Scan for the cell matching the given text and deliver its (x, y) coordinate at center. 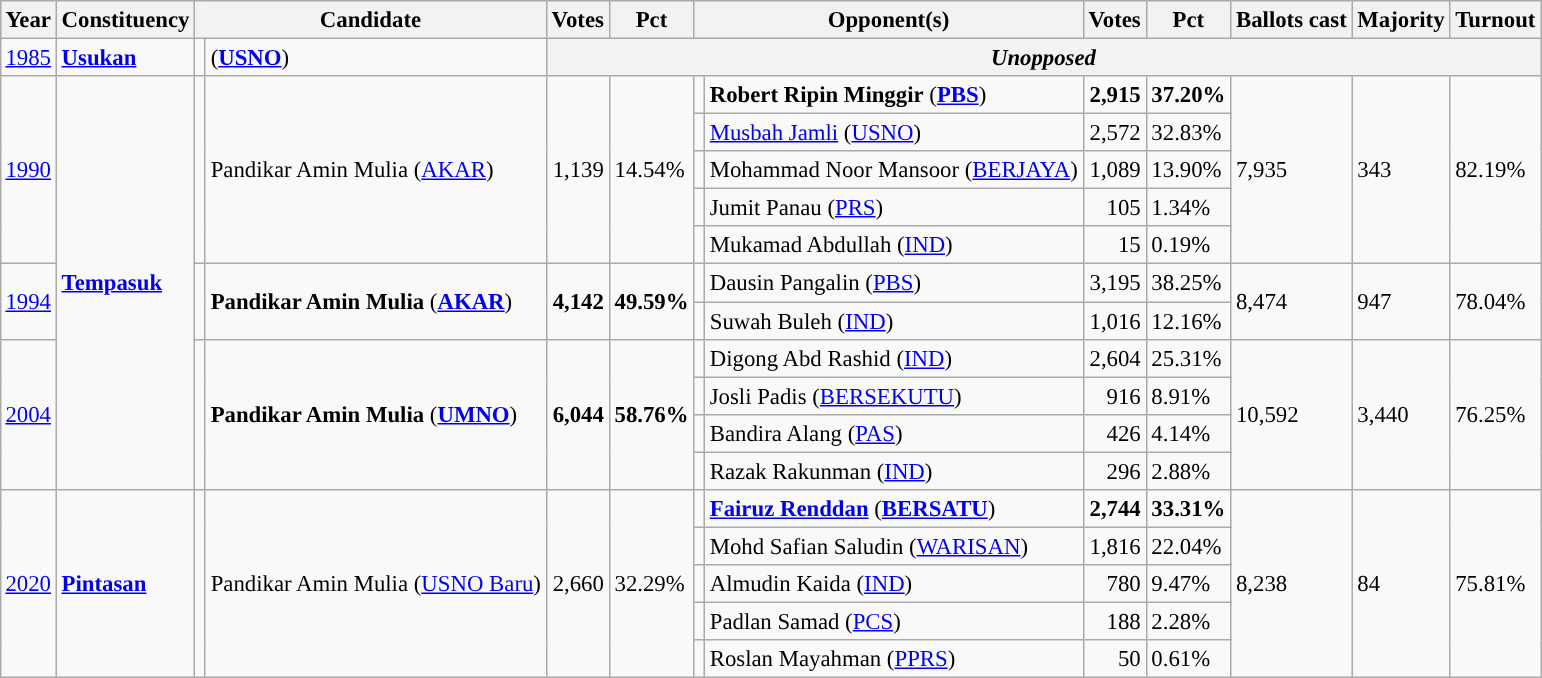
50 (1114, 659)
75.81% (1496, 583)
2,744 (1114, 508)
Unopposed (1043, 57)
Candidate (371, 20)
Josli Padis (BERSEKUTU) (894, 396)
1994 (28, 302)
1990 (28, 170)
Padlan Samad (PCS) (894, 621)
9.47% (1188, 584)
2.88% (1188, 471)
8,474 (1292, 302)
32.83% (1188, 133)
1,139 (578, 170)
Mukamad Abdullah (IND) (894, 245)
25.31% (1188, 358)
22.04% (1188, 546)
Roslan Mayahman (PPRS) (894, 659)
37.20% (1188, 95)
13.90% (1188, 170)
Majority (1401, 20)
49.59% (652, 302)
343 (1401, 170)
4,142 (578, 302)
Bandira Alang (PAS) (894, 433)
Pandikar Amin Mulia (UMNO) (376, 414)
Musbah Jamli (USNO) (894, 133)
188 (1114, 621)
3,440 (1401, 414)
15 (1114, 245)
105 (1114, 208)
780 (1114, 584)
58.76% (652, 414)
6,044 (578, 414)
33.31% (1188, 508)
76.25% (1496, 414)
Jumit Panau (PRS) (894, 208)
Mohammad Noor Mansoor (BERJAYA) (894, 170)
1.34% (1188, 208)
12.16% (1188, 321)
38.25% (1188, 283)
2,660 (578, 583)
Dausin Pangalin (PBS) (894, 283)
Pintasan (125, 583)
2004 (28, 414)
Constituency (125, 20)
82.19% (1496, 170)
3,195 (1114, 283)
2,915 (1114, 95)
7,935 (1292, 170)
Tempasuk (125, 283)
2,572 (1114, 133)
32.29% (652, 583)
78.04% (1496, 302)
1,089 (1114, 170)
Digong Abd Rashid (IND) (894, 358)
14.54% (652, 170)
2,604 (1114, 358)
10,592 (1292, 414)
Opponent(s) (888, 20)
(USNO) (376, 57)
Almudin Kaida (IND) (894, 584)
8.91% (1188, 396)
0.19% (1188, 245)
8,238 (1292, 583)
Mohd Safian Saludin (WARISAN) (894, 546)
Usukan (125, 57)
1,016 (1114, 321)
Year (28, 20)
Ballots cast (1292, 20)
Robert Ripin Minggir (PBS) (894, 95)
Razak Rakunman (IND) (894, 471)
4.14% (1188, 433)
1,816 (1114, 546)
426 (1114, 433)
916 (1114, 396)
2020 (28, 583)
296 (1114, 471)
84 (1401, 583)
Turnout (1496, 20)
947 (1401, 302)
0.61% (1188, 659)
1985 (28, 57)
2.28% (1188, 621)
Pandikar Amin Mulia (USNO Baru) (376, 583)
Fairuz Renddan (BERSATU) (894, 508)
Suwah Buleh (IND) (894, 321)
